Capture the cell that displays the provided text and extract its (x, y) central coordinate. 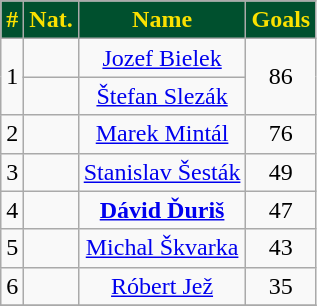
# (12, 20)
Dávid Ďuriš (162, 210)
35 (281, 286)
3 (12, 172)
Jozef Bielek (162, 58)
Marek Mintál (162, 134)
Štefan Slezák (162, 96)
43 (281, 248)
76 (281, 134)
5 (12, 248)
Róbert Jež (162, 286)
86 (281, 77)
4 (12, 210)
49 (281, 172)
Name (162, 20)
47 (281, 210)
Michal Škvarka (162, 248)
6 (12, 286)
Goals (281, 20)
1 (12, 77)
Stanislav Šesták (162, 172)
2 (12, 134)
Nat. (51, 20)
